Search for the cell housing the specified text and yield its (x, y) center coordinate. 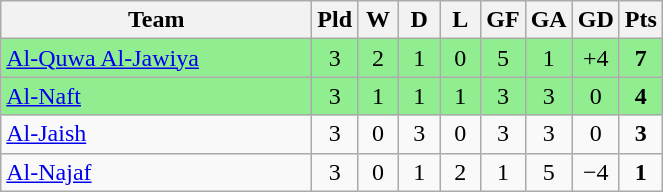
L (460, 20)
Team (156, 20)
Pld (335, 20)
+4 (596, 58)
GF (503, 20)
GA (548, 20)
4 (640, 96)
Al-Najaf (156, 172)
GD (596, 20)
D (420, 20)
−4 (596, 172)
Pts (640, 20)
7 (640, 58)
W (378, 20)
Al-Jaish (156, 134)
Al-Quwa Al-Jawiya (156, 58)
Al-Naft (156, 96)
